From the cell containing the given text, extract its center point as (x, y) coordinate. 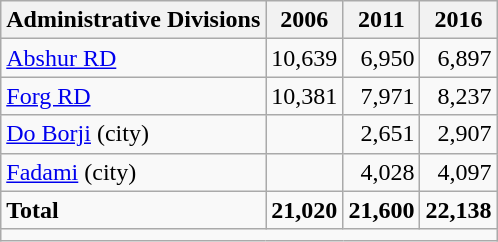
10,381 (304, 96)
Administrative Divisions (134, 20)
Forg RD (134, 96)
2,907 (458, 134)
2006 (304, 20)
2,651 (382, 134)
21,600 (382, 210)
2016 (458, 20)
Do Borji (city) (134, 134)
6,897 (458, 58)
21,020 (304, 210)
Total (134, 210)
6,950 (382, 58)
Abshur RD (134, 58)
4,028 (382, 172)
8,237 (458, 96)
22,138 (458, 210)
7,971 (382, 96)
Fadami (city) (134, 172)
10,639 (304, 58)
2011 (382, 20)
4,097 (458, 172)
